Identify which cell holds the provided text, then report its (X, Y) central coordinate. 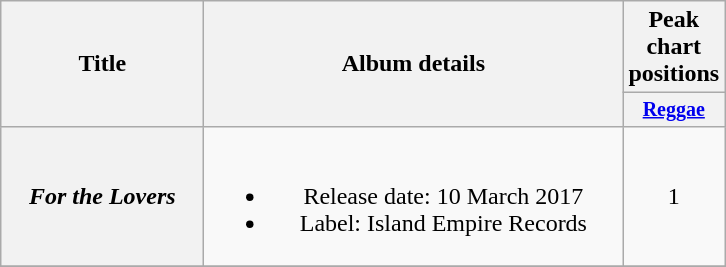
1 (674, 196)
For the Lovers (102, 196)
Album details (414, 64)
Release date: 10 March 2017Label: Island Empire Records (414, 196)
Peak chart positions (674, 47)
Reggae (674, 110)
Title (102, 64)
